Output the [X, Y] coordinate of the center of the cell containing the given text.  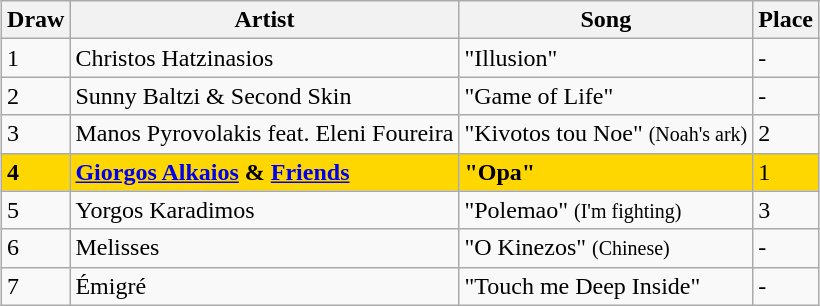
6 [36, 248]
Émigré [264, 286]
7 [36, 286]
"Game of Life" [606, 96]
"Opa" [606, 172]
"Illusion" [606, 58]
Giorgos Alkaios & Friends [264, 172]
Melisses [264, 248]
"Polemao" (I'm fighting) [606, 210]
Place [786, 20]
4 [36, 172]
Sunny Baltzi & Second Skin [264, 96]
"O Kinezos" (Chinese) [606, 248]
Artist [264, 20]
Yorgos Karadimos [264, 210]
Song [606, 20]
"Kivotos tou Noe" (Noah's ark) [606, 134]
Draw [36, 20]
"Touch me Deep Inside" [606, 286]
Manos Pyrovolakis feat. Eleni Foureira [264, 134]
5 [36, 210]
Christos Hatzinasios [264, 58]
